Return the [x, y] coordinate for the center point of the cell that contains the specified text.  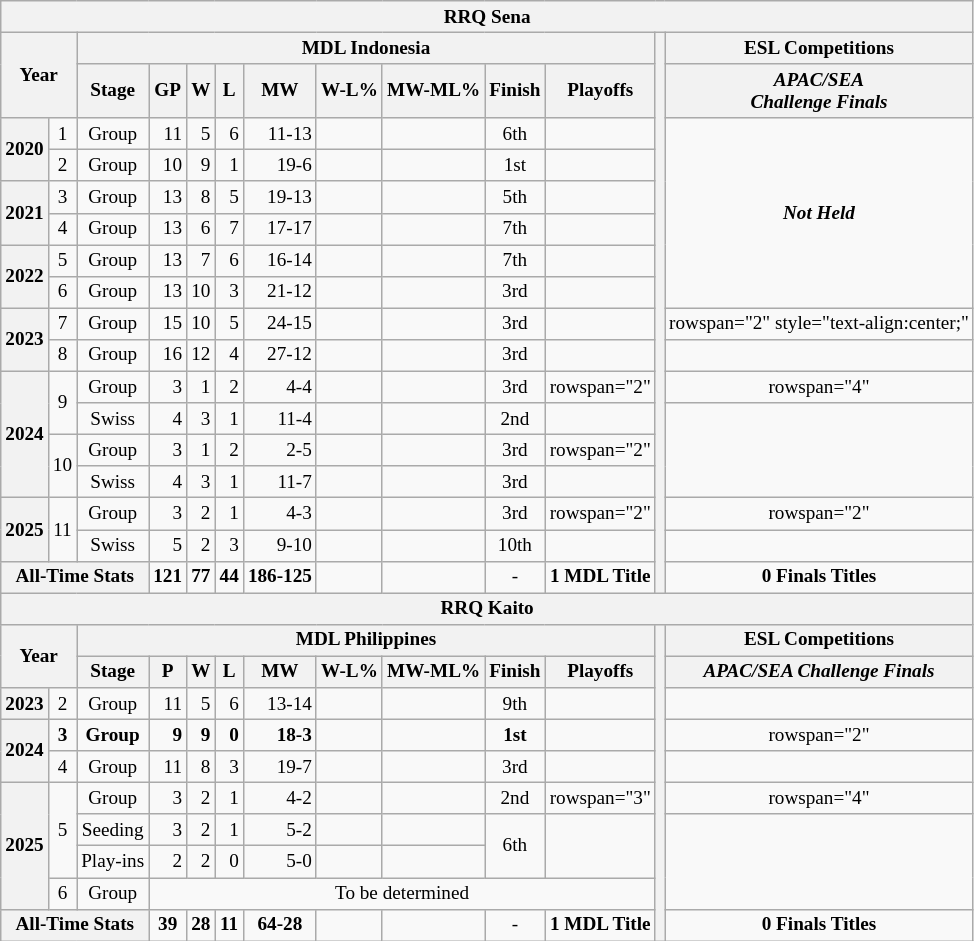
17-17 [280, 229]
MDL Indonesia [366, 48]
11-7 [280, 482]
21-12 [280, 292]
19-6 [280, 166]
186-125 [280, 577]
To be determined [402, 893]
13-14 [280, 704]
rowspan="3" [600, 798]
19-7 [280, 767]
Play-ins [113, 862]
5-2 [280, 830]
2020 [25, 150]
RRQ Sena [488, 17]
2022 [25, 276]
18-3 [280, 735]
19-13 [280, 197]
P [168, 672]
11-4 [280, 419]
24-15 [280, 324]
4-2 [280, 798]
Not Held [818, 213]
5-0 [280, 862]
11-13 [280, 134]
9th [515, 704]
28 [201, 925]
10th [515, 545]
15 [168, 324]
77 [201, 577]
4-4 [280, 387]
64-28 [280, 925]
rowspan="2" style="text-align:center;" [818, 324]
44 [229, 577]
16-14 [280, 261]
GP [168, 91]
4-3 [280, 514]
12 [201, 355]
2021 [25, 212]
9-10 [280, 545]
Seeding [113, 830]
5th [515, 197]
121 [168, 577]
2-5 [280, 450]
RRQ Kaito [488, 609]
39 [168, 925]
27-12 [280, 355]
16 [168, 355]
MDL Philippines [366, 640]
